Locate the cell with the specified text and output its [x, y] center coordinate. 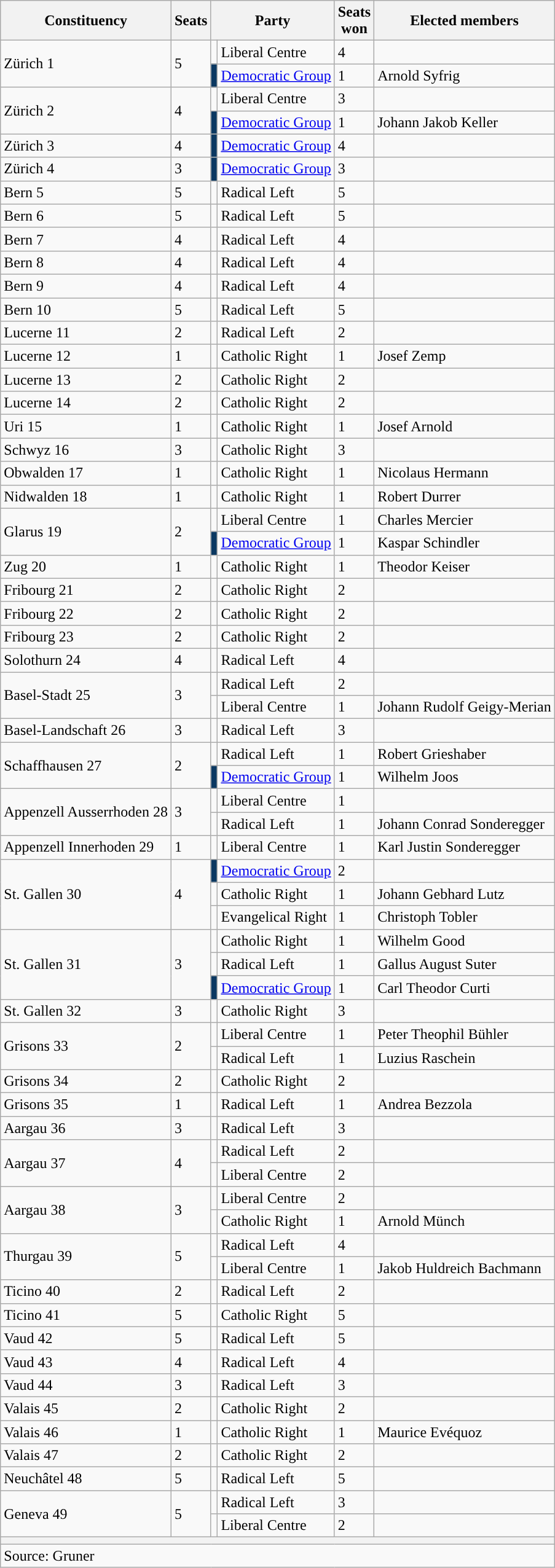
Obwalden 17 [86, 473]
Nicolaus Hermann [465, 473]
Zürich 2 [86, 111]
Grisons 33 [86, 1046]
St. Gallen 32 [86, 1011]
Basel-Landschaft 26 [86, 731]
Nidwalden 18 [86, 496]
Lucerne 11 [86, 333]
St. Gallen 31 [86, 964]
Karl Justin Sonderegger [465, 847]
Neuchâtel 48 [86, 1479]
Johann Rudolf Geigy-Merian [465, 707]
Fribourg 21 [86, 590]
Valais 46 [86, 1432]
Johann Conrad Sonderegger [465, 824]
Grisons 35 [86, 1105]
Aargau 38 [86, 1210]
Party [273, 21]
Zug 20 [86, 566]
Lucerne 12 [86, 356]
St. Gallen 30 [86, 894]
Source: Gruner [278, 1556]
Vaud 43 [86, 1362]
Schwyz 16 [86, 450]
Schaffhausen 27 [86, 766]
Theodor Keiser [465, 566]
Fribourg 22 [86, 613]
Vaud 44 [86, 1385]
Solothurn 24 [86, 660]
Peter Theophil Bühler [465, 1034]
Elected members [465, 21]
Andrea Bezzola [465, 1105]
Wilhelm Good [465, 941]
Wilhelm Joos [465, 777]
Uri 15 [86, 426]
Bern 10 [86, 309]
Ticino 40 [86, 1292]
Robert Durrer [465, 496]
Bern 5 [86, 192]
Josef Zemp [465, 356]
Robert Grieshaber [465, 754]
Grisons 34 [86, 1081]
Bern 7 [86, 239]
Gallus August Suter [465, 964]
Bern 9 [86, 286]
Lucerne 14 [86, 403]
Basel-Stadt 25 [86, 696]
Kaspar Schindler [465, 543]
Maurice Evéquoz [465, 1432]
Ticino 41 [86, 1315]
Johann Gebhard Lutz [465, 894]
Charles Mercier [465, 520]
Constituency [86, 21]
Evangelical Right [276, 917]
Geneva 49 [86, 1514]
Glarus 19 [86, 531]
Valais 47 [86, 1456]
Johann Jakob Keller [465, 122]
Zürich 4 [86, 169]
Thurgau 39 [86, 1256]
Fribourg 23 [86, 637]
Bern 6 [86, 216]
Carl Theodor Curti [465, 987]
Seats [191, 21]
Appenzell Innerhoden 29 [86, 847]
Christoph Tobler [465, 917]
Lucerne 13 [86, 380]
Luzius Raschein [465, 1057]
Appenzell Ausserrhoden 28 [86, 812]
Vaud 42 [86, 1338]
Arnold Münch [465, 1221]
Jakob Huldreich Bachmann [465, 1268]
Aargau 37 [86, 1163]
Zürich 1 [86, 64]
Valais 45 [86, 1408]
Aargau 36 [86, 1128]
Arnold Syfrig [465, 76]
Bern 8 [86, 262]
Zürich 3 [86, 146]
Seatswon [354, 21]
Josef Arnold [465, 426]
